Determine the (X, Y) coordinate at the center of the cell enclosing the given text.  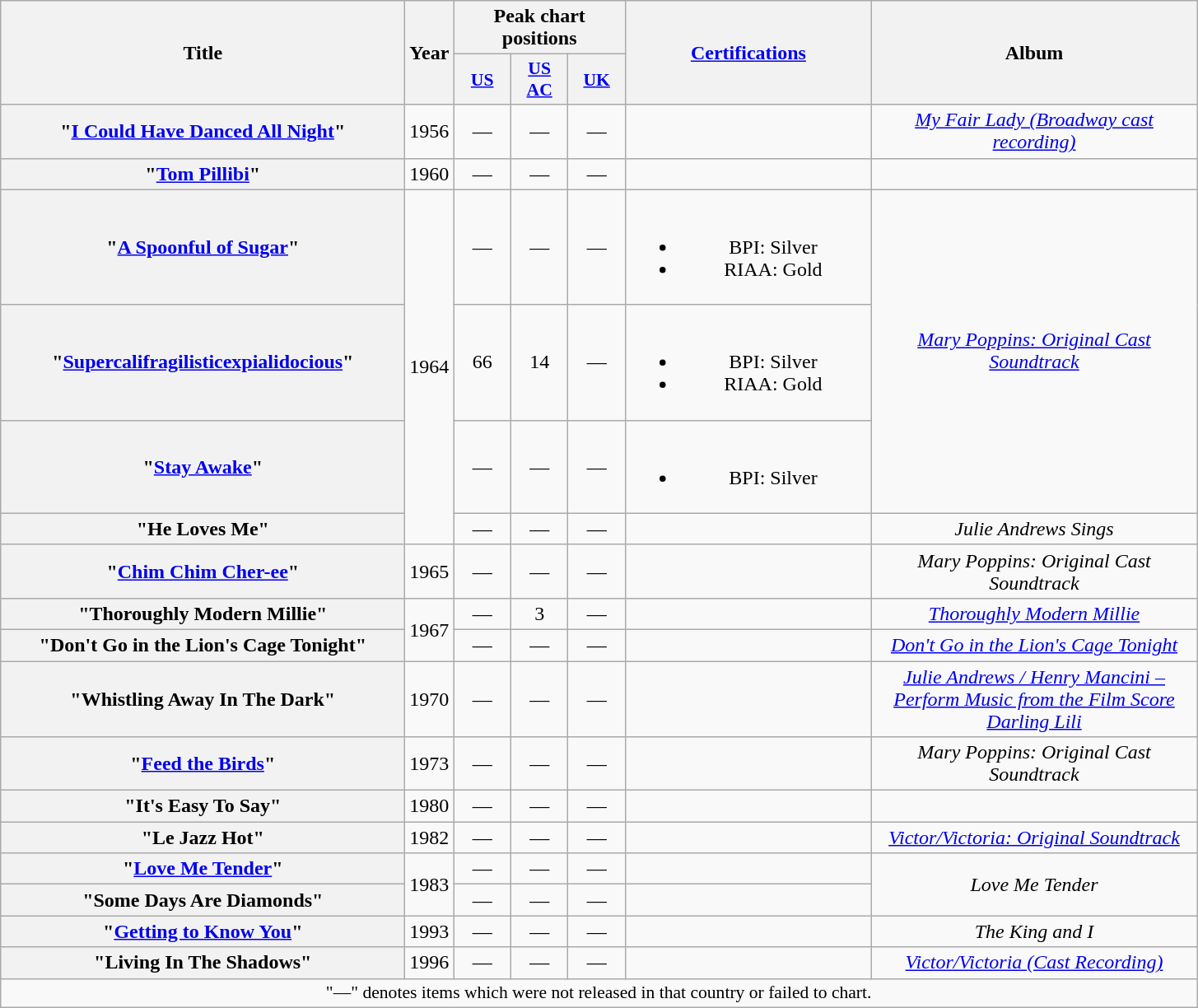
"Living In The Shadows" (203, 963)
Julie Andrews / Henry Mancini – Perform Music from the Film Score Darling Lili (1034, 698)
US (482, 79)
1964 (430, 367)
"Thoroughly Modern Millie" (203, 614)
66 (482, 362)
1965 (430, 572)
Love Me Tender (1034, 884)
"Stay Awake" (203, 466)
My Fair Lady (Broadway cast recording) (1034, 132)
1993 (430, 931)
Peak chart positions (540, 28)
1956 (430, 132)
"—" denotes items which were not released in that country or failed to chart. (599, 993)
Victor/Victoria: Original Soundtrack (1034, 838)
The King and I (1034, 931)
"Some Days Are Diamonds" (203, 900)
3 (539, 614)
Album (1034, 53)
"Love Me Tender" (203, 869)
"A Spoonful of Sugar" (203, 247)
Thoroughly Modern Millie (1034, 614)
"Don't Go in the Lion's Cage Tonight" (203, 645)
14 (539, 362)
BPI: Silver (748, 466)
"Chim Chim Cher-ee" (203, 572)
"Tom Pillibi" (203, 174)
1983 (430, 884)
1967 (430, 629)
"Feed the Birds" (203, 764)
1970 (430, 698)
1996 (430, 963)
Certifications (748, 53)
Don't Go in the Lion's Cage Tonight (1034, 645)
Title (203, 53)
"I Could Have Danced All Night" (203, 132)
"Supercalifragilisticexpialidocious" (203, 362)
Julie Andrews Sings (1034, 529)
"Le Jazz Hot" (203, 838)
"He Loves Me" (203, 529)
1980 (430, 806)
Year (430, 53)
1973 (430, 764)
UK (597, 79)
1982 (430, 838)
USAC (539, 79)
"Whistling Away In The Dark" (203, 698)
"Getting to Know You" (203, 931)
Victor/Victoria (Cast Recording) (1034, 963)
1960 (430, 174)
"It's Easy To Say" (203, 806)
